Pinpoint the cell where the given text exists, returning its [x, y] midpoint coordinate. 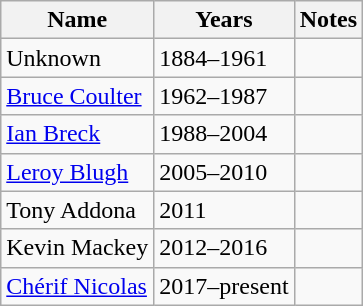
Kevin Mackey [78, 248]
Years [224, 20]
1884–1961 [224, 58]
Ian Breck [78, 134]
Notes [328, 20]
1988–2004 [224, 134]
Unknown [78, 58]
Chérif Nicolas [78, 286]
2017–present [224, 286]
Name [78, 20]
2005–2010 [224, 172]
2011 [224, 210]
Tony Addona [78, 210]
Leroy Blugh [78, 172]
Bruce Coulter [78, 96]
1962–1987 [224, 96]
2012–2016 [224, 248]
